For the text-containing cell, return its midpoint in (X, Y) coordinate format. 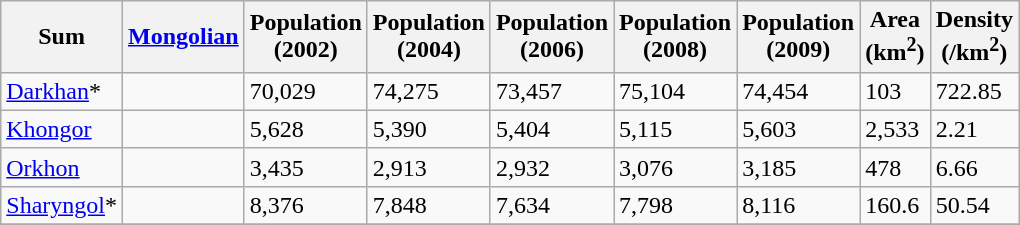
Darkhan* (62, 91)
Population(2008) (676, 37)
74,454 (798, 91)
722.85 (974, 91)
5,628 (306, 129)
Population(2009) (798, 37)
2,932 (552, 167)
2.21 (974, 129)
50.54 (974, 205)
74,275 (428, 91)
7,798 (676, 205)
3,185 (798, 167)
2,533 (895, 129)
Population(2002) (306, 37)
Orkhon (62, 167)
Population(2006) (552, 37)
6.66 (974, 167)
103 (895, 91)
Sum (62, 37)
8,116 (798, 205)
3,435 (306, 167)
5,115 (676, 129)
Population(2004) (428, 37)
75,104 (676, 91)
5,390 (428, 129)
3,076 (676, 167)
Sharyngol* (62, 205)
Mongolian (183, 37)
5,603 (798, 129)
5,404 (552, 129)
Density(/km2) (974, 37)
160.6 (895, 205)
Khongor (62, 129)
2,913 (428, 167)
7,634 (552, 205)
478 (895, 167)
7,848 (428, 205)
73,457 (552, 91)
Area(km2) (895, 37)
70,029 (306, 91)
8,376 (306, 205)
